Extract the [X, Y] coordinate from the center of the cell holding the provided text.  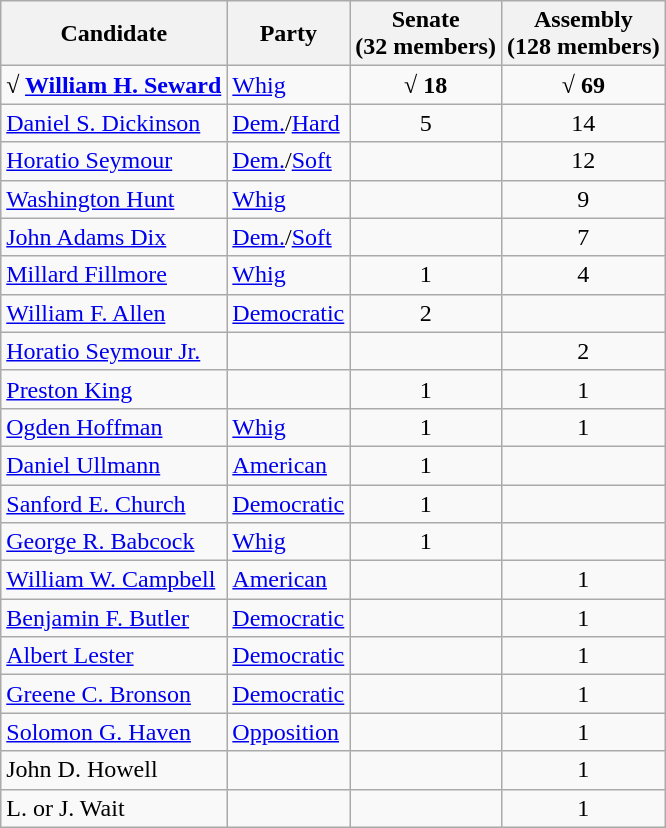
John D. Howell [114, 770]
Daniel Ullmann [114, 465]
Senate(32 members) [426, 34]
Sanford E. Church [114, 503]
Albert Lester [114, 656]
Solomon G. Haven [114, 732]
William F. Allen [114, 313]
7 [583, 237]
William W. Campbell [114, 580]
12 [583, 161]
John Adams Dix [114, 237]
Preston King [114, 389]
Assembly(128 members) [583, 34]
4 [583, 275]
Daniel S. Dickinson [114, 123]
L. or J. Wait [114, 808]
Millard Fillmore [114, 275]
9 [583, 199]
14 [583, 123]
Opposition [288, 732]
√ 69 [583, 85]
Benjamin F. Butler [114, 618]
√ William H. Seward [114, 85]
George R. Babcock [114, 542]
Horatio Seymour Jr. [114, 351]
Candidate [114, 34]
Party [288, 34]
5 [426, 123]
Horatio Seymour [114, 161]
√ 18 [426, 85]
Dem./Hard [288, 123]
Washington Hunt [114, 199]
Ogden Hoffman [114, 427]
Greene C. Bronson [114, 694]
